Provide the [x, y] coordinate of the cell's center where the given text is located.  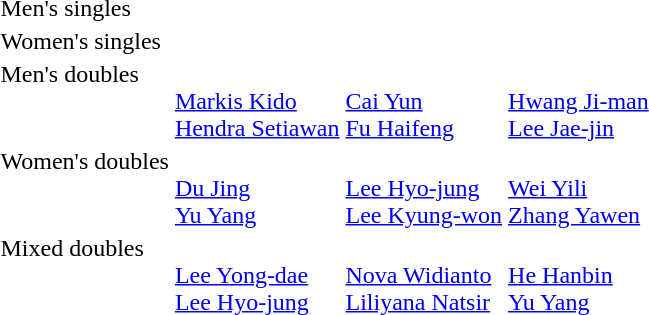
Du JingYu Yang [257, 188]
Markis KidoHendra Setiawan [257, 101]
Lee Hyo-jungLee Kyung-won [424, 188]
Cai YunFu Haifeng [424, 101]
